Extract the (X, Y) coordinate from the center of the cell holding the provided text.  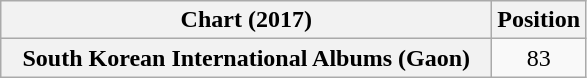
Position (539, 20)
83 (539, 58)
South Korean International Albums (Gaon) (246, 58)
Chart (2017) (246, 20)
